Find where the given text appears and provide that cell's center as (x, y) coordinate. 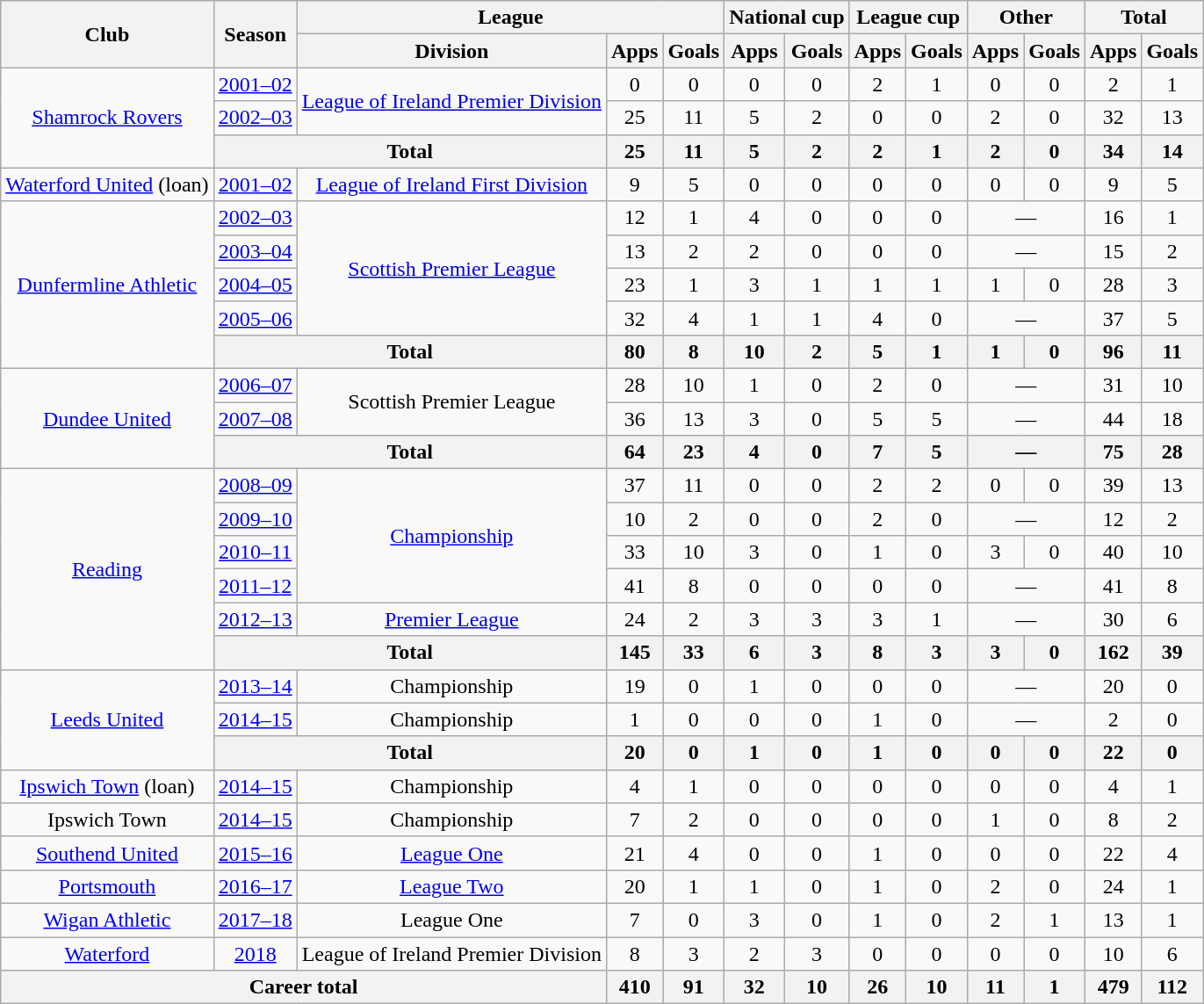
League cup (908, 18)
44 (1113, 419)
410 (634, 987)
Division (451, 51)
Wigan Athletic (107, 920)
2011–12 (255, 586)
2005–06 (255, 318)
Season (255, 34)
Reading (107, 569)
96 (1113, 351)
91 (694, 987)
34 (1113, 151)
Ipswich Town (loan) (107, 786)
162 (1113, 653)
80 (634, 351)
64 (634, 452)
2018 (255, 953)
31 (1113, 385)
145 (634, 653)
Portsmouth (107, 886)
18 (1172, 419)
Leeds United (107, 719)
Shamrock Rovers (107, 118)
2016–17 (255, 886)
16 (1113, 218)
26 (877, 987)
2013–14 (255, 686)
2015–16 (255, 853)
75 (1113, 452)
League Two (451, 886)
Waterford (107, 953)
14 (1172, 151)
21 (634, 853)
2009–10 (255, 519)
2003–04 (255, 251)
2007–08 (255, 419)
30 (1113, 619)
36 (634, 419)
479 (1113, 987)
15 (1113, 251)
Other (1026, 18)
19 (634, 686)
2012–13 (255, 619)
112 (1172, 987)
2010–11 (255, 553)
Dunfermline Athletic (107, 285)
2004–05 (255, 285)
Dundee United (107, 418)
National cup (787, 18)
League (510, 18)
Career total (304, 987)
Ipswich Town (107, 820)
2017–18 (255, 920)
Waterford United (loan) (107, 184)
2006–07 (255, 385)
40 (1113, 553)
League of Ireland First Division (451, 184)
Club (107, 34)
Southend United (107, 853)
2008–09 (255, 486)
Premier League (451, 619)
